Determine the (X, Y) coordinate at the center of the cell enclosing the given text.  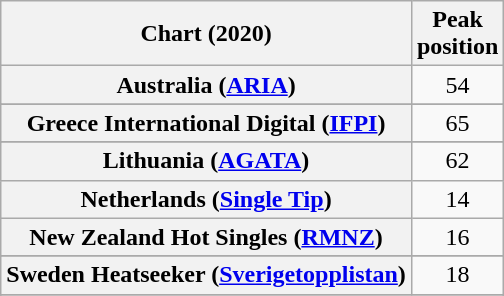
New Zealand Hot Singles (RMNZ) (206, 237)
Netherlands (Single Tip) (206, 199)
62 (457, 161)
16 (457, 237)
Lithuania (AGATA) (206, 161)
65 (457, 123)
Peakposition (457, 34)
Chart (2020) (206, 34)
Sweden Heatseeker (Sverigetopplistan) (206, 275)
14 (457, 199)
18 (457, 275)
54 (457, 85)
Greece International Digital (IFPI) (206, 123)
Australia (ARIA) (206, 85)
